Search for the cell housing the specified text and yield its (x, y) center coordinate. 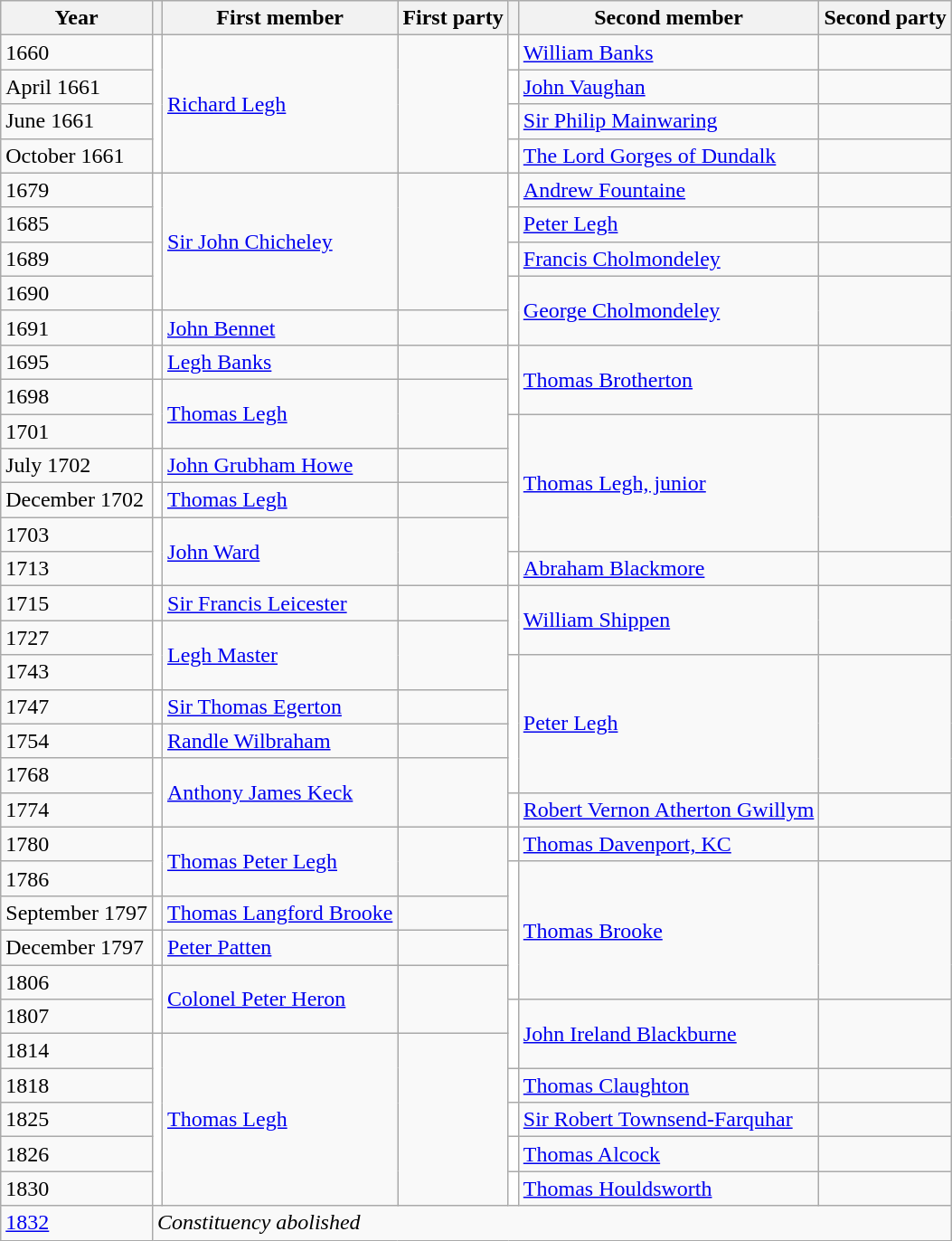
First member (280, 18)
George Cholmondeley (669, 310)
John Ireland Blackburne (669, 1034)
1825 (77, 1120)
1780 (77, 844)
1747 (77, 706)
Sir Robert Townsend-Farquhar (669, 1120)
October 1661 (77, 156)
Second member (669, 18)
1679 (77, 190)
Francis Cholmondeley (669, 259)
Thomas Alcock (669, 1154)
1690 (77, 293)
1818 (77, 1085)
1689 (77, 259)
Thomas Peter Legh (280, 861)
1660 (77, 52)
Thomas Davenport, KC (669, 844)
1701 (77, 431)
Andrew Fountaine (669, 190)
1691 (77, 327)
Sir Thomas Egerton (280, 706)
William Shippen (669, 620)
Legh Banks (280, 362)
John Grubham Howe (280, 466)
1814 (77, 1051)
1713 (77, 569)
John Vaughan (669, 87)
Legh Master (280, 655)
Sir John Chicheley (280, 242)
1698 (77, 396)
1806 (77, 981)
Anthony James Keck (280, 792)
Thomas Brooke (669, 930)
Thomas Brotherton (669, 379)
Year (77, 18)
1768 (77, 775)
Randle Wilbraham (280, 741)
John Bennet (280, 327)
1727 (77, 638)
Constituency abolished (551, 1223)
April 1661 (77, 87)
1826 (77, 1154)
1685 (77, 224)
1786 (77, 878)
1754 (77, 741)
Second party (885, 18)
June 1661 (77, 121)
Colonel Peter Heron (280, 999)
John Ward (280, 552)
1830 (77, 1189)
December 1702 (77, 500)
Thomas Claughton (669, 1085)
Richard Legh (280, 104)
Sir Francis Leicester (280, 603)
1715 (77, 603)
September 1797 (77, 913)
Abraham Blackmore (669, 569)
The Lord Gorges of Dundalk (669, 156)
1695 (77, 362)
Peter Patten (280, 947)
1703 (77, 535)
William Banks (669, 52)
Robert Vernon Atherton Gwillym (669, 810)
1774 (77, 810)
Thomas Langford Brooke (280, 913)
1807 (77, 1017)
December 1797 (77, 947)
Thomas Houldsworth (669, 1189)
Thomas Legh, junior (669, 483)
First party (453, 18)
1832 (77, 1223)
July 1702 (77, 466)
1743 (77, 672)
Sir Philip Mainwaring (669, 121)
